Extract the (x, y) coordinate from the center of the cell holding the provided text.  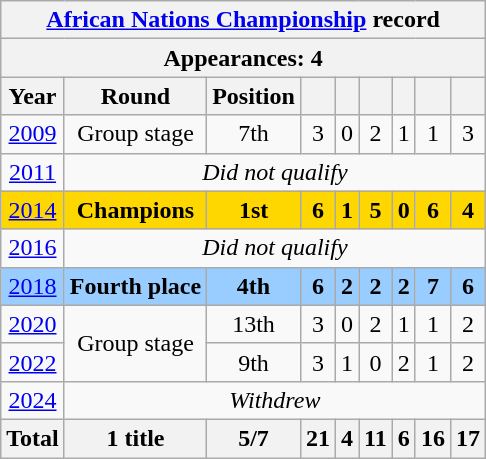
Round (135, 96)
2016 (33, 248)
9th (254, 362)
Fourth place (135, 286)
Champions (135, 210)
13th (254, 324)
2018 (33, 286)
17 (468, 438)
2024 (33, 400)
5/7 (254, 438)
1 title (135, 438)
African Nations Championship record (244, 20)
7 (432, 286)
Withdrew (274, 400)
21 (318, 438)
5 (376, 210)
2022 (33, 362)
2020 (33, 324)
2011 (33, 172)
1st (254, 210)
Year (33, 96)
Position (254, 96)
7th (254, 134)
2009 (33, 134)
4th (254, 286)
2014 (33, 210)
11 (376, 438)
Total (33, 438)
Appearances: 4 (244, 58)
16 (432, 438)
